Identify which cell holds the provided text, then report its [x, y] central coordinate. 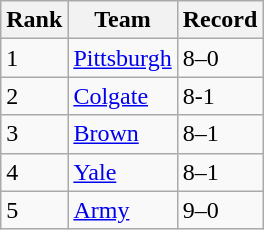
Team [122, 20]
4 [34, 172]
2 [34, 96]
8-1 [220, 96]
1 [34, 58]
Army [122, 210]
Pittsburgh [122, 58]
Brown [122, 134]
Rank [34, 20]
8–0 [220, 58]
Colgate [122, 96]
9–0 [220, 210]
5 [34, 210]
Record [220, 20]
Yale [122, 172]
3 [34, 134]
